Provide the (x, y) coordinate of the cell's center where the given text is located.  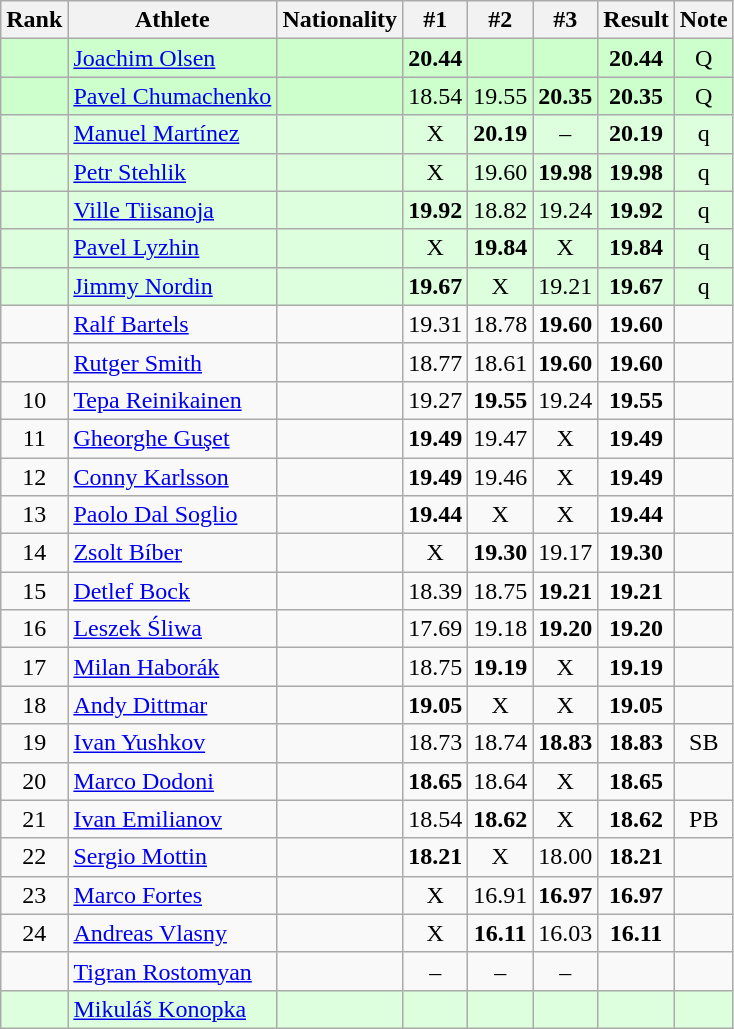
20 (34, 781)
Pavel Chumachenko (172, 96)
#1 (436, 20)
19.31 (436, 324)
Rutger Smith (172, 362)
18.77 (436, 362)
Pavel Lyzhin (172, 248)
17 (34, 667)
12 (34, 477)
10 (34, 400)
Tepa Reinikainen (172, 400)
PB (704, 819)
19.18 (500, 629)
Jimmy Nordin (172, 286)
Gheorghe Guşet (172, 438)
13 (34, 515)
19.46 (500, 477)
Ralf Bartels (172, 324)
Result (636, 20)
Andreas Vlasny (172, 933)
SB (704, 743)
18.78 (500, 324)
Detlef Bock (172, 591)
22 (34, 857)
Milan Haborák (172, 667)
#3 (566, 20)
18.74 (500, 743)
Andy Dittmar (172, 705)
Petr Stehlik (172, 172)
Ivan Yushkov (172, 743)
18.00 (566, 857)
18 (34, 705)
18.73 (436, 743)
19.27 (436, 400)
Marco Dodoni (172, 781)
14 (34, 553)
Mikuláš Konopka (172, 1009)
Marco Fortes (172, 895)
Rank (34, 20)
Zsolt Bíber (172, 553)
16 (34, 629)
Leszek Śliwa (172, 629)
17.69 (436, 629)
Conny Karlsson (172, 477)
19 (34, 743)
Manuel Martínez (172, 134)
Athlete (172, 20)
18.64 (500, 781)
Tigran Rostomyan (172, 971)
16.91 (500, 895)
19.47 (500, 438)
Sergio Mottin (172, 857)
Ivan Emilianov (172, 819)
18.39 (436, 591)
Joachim Olsen (172, 58)
24 (34, 933)
#2 (500, 20)
Ville Tiisanoja (172, 210)
Note (704, 20)
Nationality (340, 20)
16.03 (566, 933)
19.17 (566, 553)
21 (34, 819)
15 (34, 591)
23 (34, 895)
11 (34, 438)
Paolo Dal Soglio (172, 515)
18.82 (500, 210)
18.61 (500, 362)
